Scan for the cell matching the given text and deliver its [X, Y] coordinate at center. 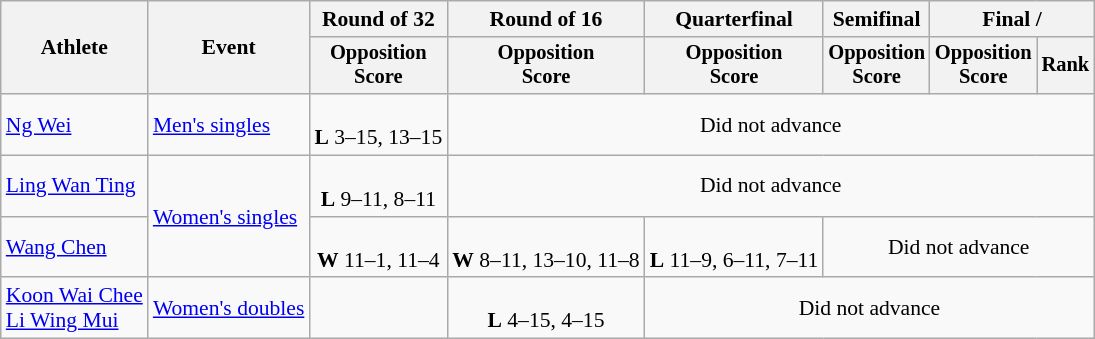
W 11–1, 11–4 [378, 248]
Ling Wan Ting [74, 186]
Round of 16 [546, 19]
Athlete [74, 48]
Koon Wai CheeLi Wing Mui [74, 308]
Men's singles [229, 124]
L 4–15, 4–15 [546, 308]
Event [229, 48]
L 11–9, 6–11, 7–11 [734, 248]
L 3–15, 13–15 [378, 124]
Women's singles [229, 217]
L 9–11, 8–11 [378, 186]
Wang Chen [74, 248]
Women's doubles [229, 308]
Quarterfinal [734, 19]
W 8–11, 13–10, 11–8 [546, 248]
Ng Wei [74, 124]
Semifinal [876, 19]
Round of 32 [378, 19]
Final / [1012, 19]
Rank [1066, 66]
